Determine the (x, y) coordinate at the center of the cell enclosing the given text.  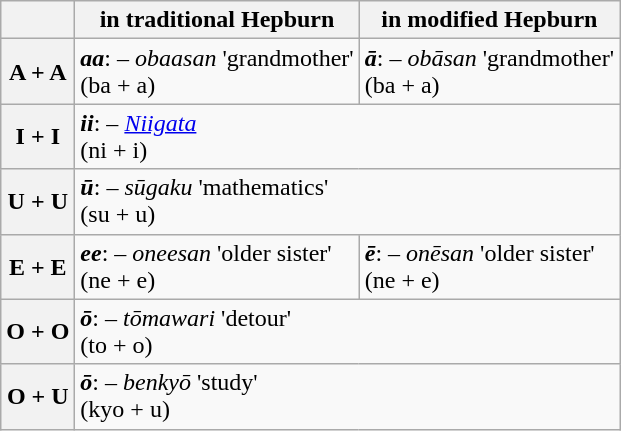
ii: – Niigata(ni + i) (348, 136)
ō: – benkyō 'study'(kyo + u) (348, 396)
I + I (38, 136)
ee: – oneesan 'older sister'(ne + e) (217, 266)
aa: – obaasan 'grandmother'(ba + a) (217, 72)
ō: – tōmawari 'detour'(to + o) (348, 332)
in modified Hepburn (489, 20)
ā: – obāsan 'grandmother'(ba + a) (489, 72)
ū: – sūgaku 'mathematics'(su + u) (348, 202)
E + E (38, 266)
U + U (38, 202)
O + U (38, 396)
in traditional Hepburn (217, 20)
O + O (38, 332)
A + A (38, 72)
ē: – onēsan 'older sister'(ne + e) (489, 266)
